Find where the given text appears and provide that cell's center as [X, Y] coordinate. 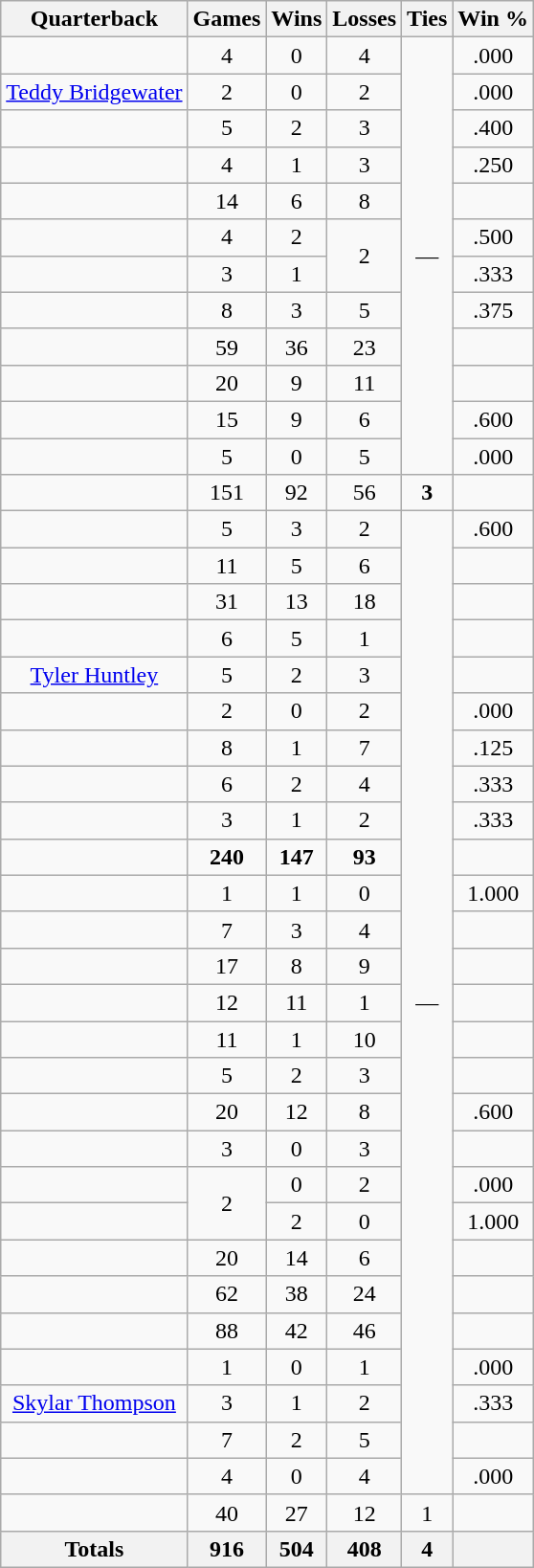
92 [297, 493]
504 [297, 1549]
46 [365, 1331]
10 [365, 1039]
31 [227, 602]
.250 [494, 165]
18 [365, 602]
147 [297, 857]
56 [365, 493]
Wins [297, 19]
.500 [494, 237]
Losses [365, 19]
Win % [494, 19]
408 [365, 1549]
24 [365, 1294]
151 [227, 493]
93 [365, 857]
59 [227, 347]
23 [365, 347]
916 [227, 1549]
62 [227, 1294]
.125 [494, 748]
.400 [494, 128]
36 [297, 347]
Totals [94, 1549]
13 [297, 602]
42 [297, 1331]
Teddy Bridgewater [94, 92]
Skylar Thompson [94, 1403]
40 [227, 1512]
240 [227, 857]
.375 [494, 310]
Ties [427, 19]
Games [227, 19]
15 [227, 419]
Tyler Huntley [94, 675]
88 [227, 1331]
27 [297, 1512]
17 [227, 966]
Quarterback [94, 19]
38 [297, 1294]
